Find where the given text appears and provide that cell's center as (x, y) coordinate. 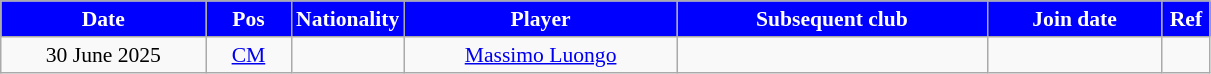
Massimo Luongo (540, 55)
Join date (1074, 19)
30 June 2025 (104, 55)
Ref (1186, 19)
Nationality (348, 19)
Pos (248, 19)
Player (540, 19)
CM (248, 55)
Subsequent club (832, 19)
Date (104, 19)
